Scan for the cell matching the given text and deliver its (X, Y) coordinate at center. 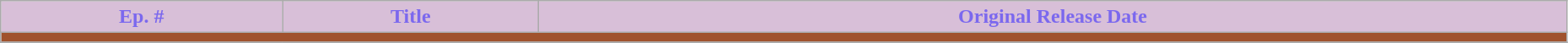
Title (411, 17)
Original Release Date (1053, 17)
Ep. # (142, 17)
